Output the (X, Y) coordinate of the center of the cell containing the given text.  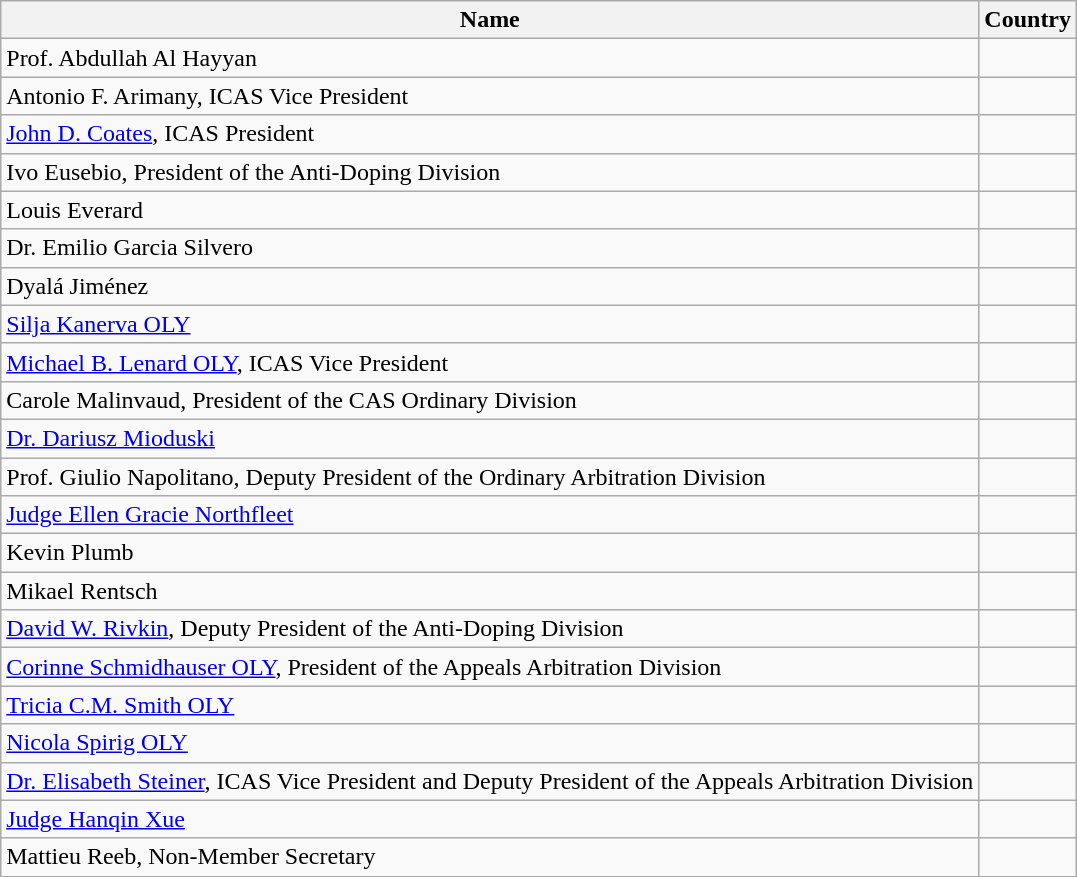
Prof. Abdullah Al Hayyan (490, 58)
Kevin Plumb (490, 553)
Dr. Emilio Garcia Silvero (490, 248)
Louis Everard (490, 210)
Carole Malinvaud, President of the CAS Ordinary Division (490, 400)
Country (1028, 20)
Dr. Elisabeth Steiner, ICAS Vice President and Deputy President of the Appeals Arbitration Division (490, 781)
Tricia C.M. Smith OLY (490, 705)
Judge Ellen Gracie Northfleet (490, 515)
David W. Rivkin, Deputy President of the Anti-Doping Division (490, 629)
Corinne Schmidhauser OLY, President of the Appeals Arbitration Division (490, 667)
Mikael Rentsch (490, 591)
Mattieu Reeb, Non-Member Secretary (490, 857)
Nicola Spirig OLY (490, 743)
Prof. Giulio Napolitano, Deputy President of the Ordinary Arbitration Division (490, 477)
Dr. Dariusz Mioduski (490, 438)
Ivo Eusebio, President of the Anti-Doping Division (490, 172)
John D. Coates, ICAS President (490, 134)
Silja Kanerva OLY (490, 324)
Dyalá Jiménez (490, 286)
Name (490, 20)
Judge Hanqin Xue (490, 819)
Michael B. Lenard OLY, ICAS Vice President (490, 362)
Antonio F. Arimany, ICAS Vice President (490, 96)
